Extract the (X, Y) coordinate from the center of the cell holding the provided text.  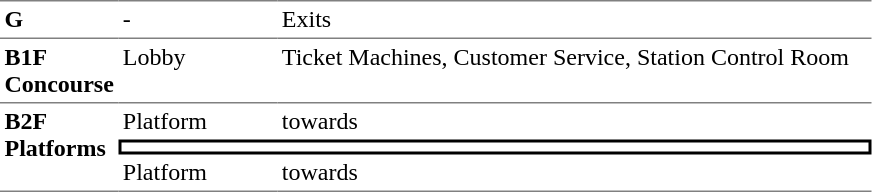
B1FConcourse (59, 71)
Lobby (198, 71)
B2FPlatforms (59, 148)
G (59, 19)
Ticket Machines, Customer Service, Station Control Room (574, 71)
- (198, 19)
Exits (574, 19)
